Identify which cell holds the provided text, then report its [x, y] central coordinate. 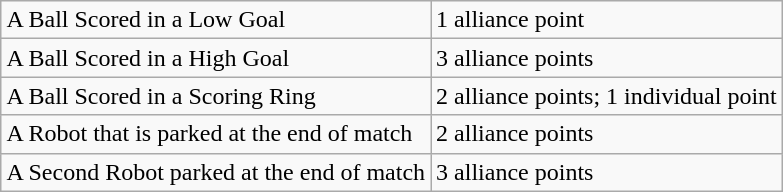
1 alliance point [607, 20]
2 alliance points; 1 individual point [607, 96]
A Ball Scored in a High Goal [216, 58]
A Ball Scored in a Scoring Ring [216, 96]
A Robot that is parked at the end of match [216, 134]
2 alliance points [607, 134]
A Second Robot parked at the end of match [216, 172]
A Ball Scored in a Low Goal [216, 20]
